Return the [X, Y] coordinate for the center point of the cell that contains the specified text.  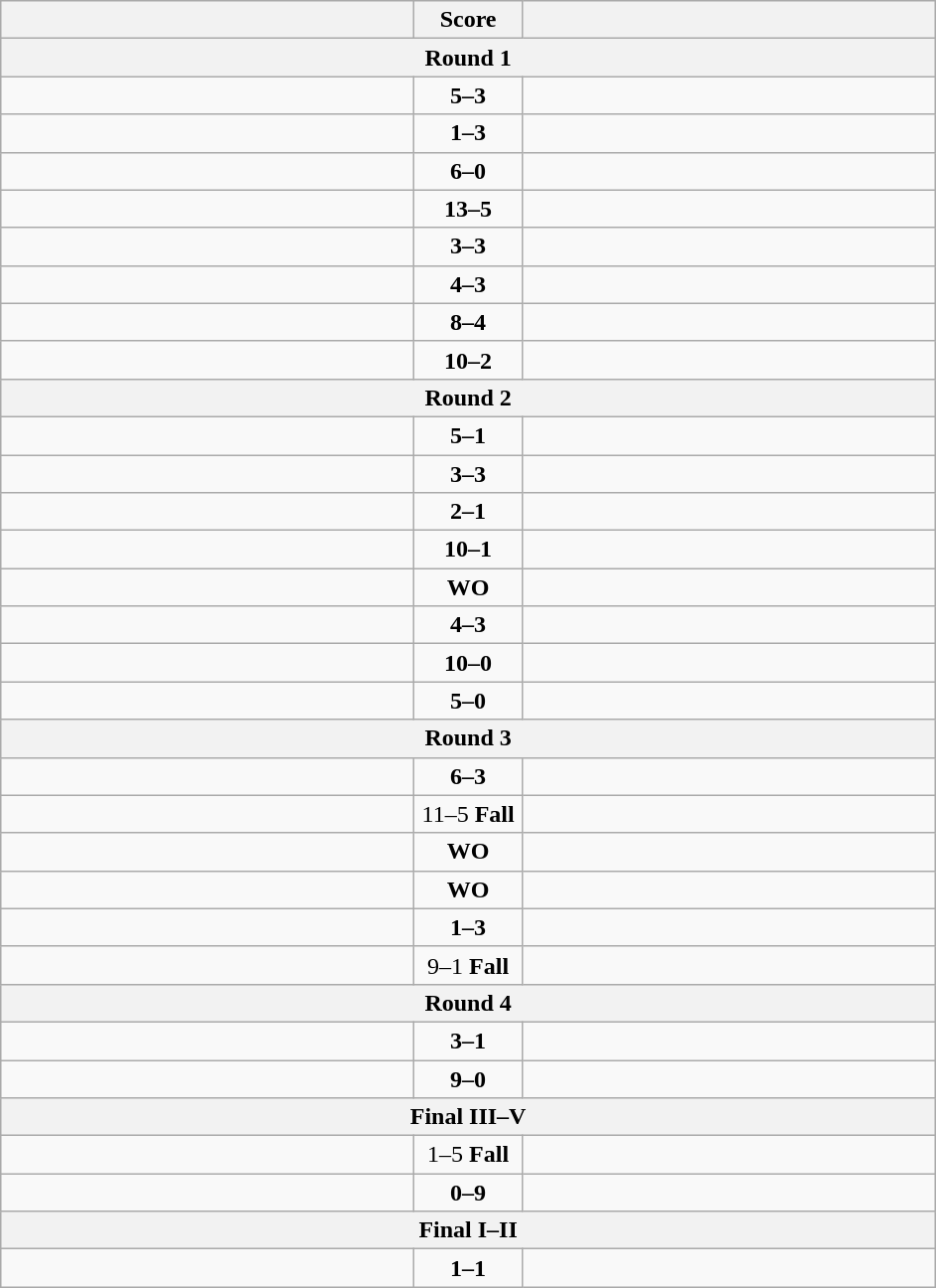
Final I–II [469, 1230]
10–1 [469, 550]
9–1 Fall [469, 965]
0–9 [469, 1193]
5–1 [469, 435]
10–0 [469, 663]
Round 4 [469, 1003]
8–4 [469, 322]
6–3 [469, 776]
Round 3 [469, 738]
Round 2 [469, 398]
3–1 [469, 1041]
Final III–V [469, 1117]
Round 1 [469, 58]
2–1 [469, 512]
1–1 [469, 1268]
13–5 [469, 209]
5–0 [469, 701]
5–3 [469, 95]
10–2 [469, 360]
6–0 [469, 171]
Score [469, 20]
1–5 Fall [469, 1155]
11–5 Fall [469, 814]
9–0 [469, 1078]
